Return [X, Y] of the center of cell containing provided text 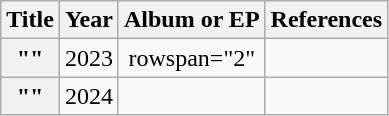
Album or EP [192, 20]
References [326, 20]
2024 [88, 96]
rowspan="2" [192, 58]
Title [30, 20]
Year [88, 20]
2023 [88, 58]
